Determine the [X, Y] coordinate at the center of the cell enclosing the given text.  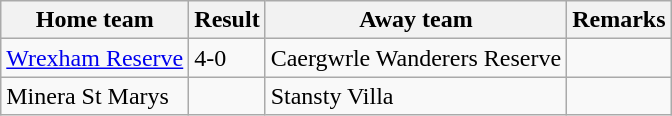
Result [227, 20]
Home team [95, 20]
Minera St Marys [95, 96]
Away team [416, 20]
Caergwrle Wanderers Reserve [416, 58]
4-0 [227, 58]
Stansty Villa [416, 96]
Remarks [619, 20]
Wrexham Reserve [95, 58]
